Identify which cell holds the provided text, then report its [X, Y] central coordinate. 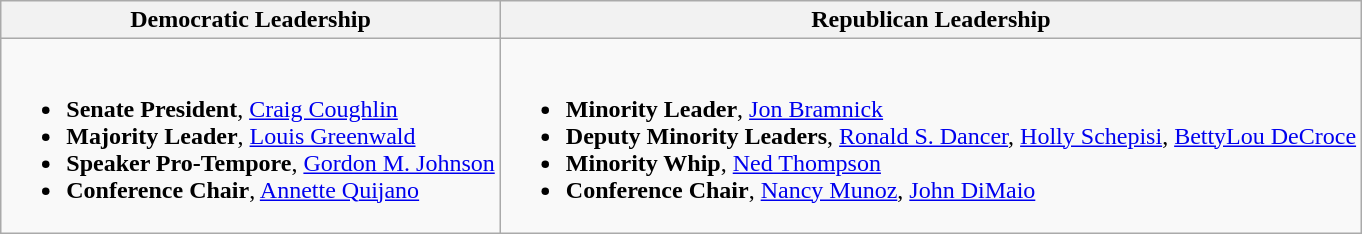
Democratic Leadership [251, 20]
Republican Leadership [930, 20]
Senate President, Craig CoughlinMajority Leader, Louis GreenwaldSpeaker Pro-Tempore, Gordon M. JohnsonConference Chair, Annette Quijano [251, 136]
